For the text-containing cell, return its midpoint in [x, y] coordinate format. 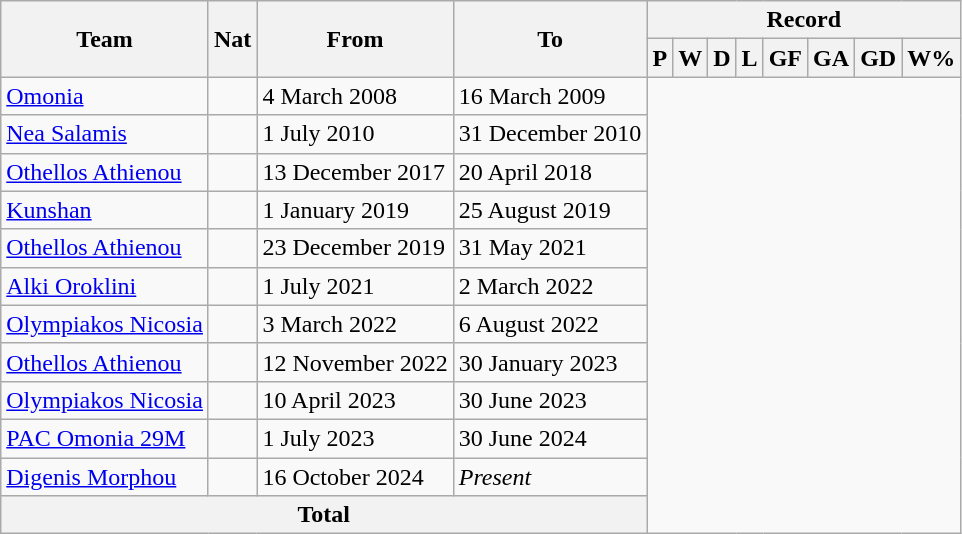
Team [105, 39]
L [750, 58]
1 July 2021 [355, 286]
W [690, 58]
1 July 2010 [355, 134]
16 October 2024 [355, 477]
Record [804, 20]
To [550, 39]
1 January 2019 [355, 210]
10 April 2023 [355, 400]
4 March 2008 [355, 96]
W% [932, 58]
20 April 2018 [550, 172]
Omonia [105, 96]
Nea Salamis [105, 134]
Digenis Morphou [105, 477]
2 March 2022 [550, 286]
D [722, 58]
25 August 2019 [550, 210]
30 June 2024 [550, 438]
1 July 2023 [355, 438]
3 March 2022 [355, 324]
13 December 2017 [355, 172]
Kunshan [105, 210]
GF [785, 58]
30 January 2023 [550, 362]
GD [878, 58]
16 March 2009 [550, 96]
31 December 2010 [550, 134]
12 November 2022 [355, 362]
Alki Oroklini [105, 286]
GA [832, 58]
31 May 2021 [550, 248]
Present [550, 477]
6 August 2022 [550, 324]
Nat [232, 39]
Total [324, 515]
From [355, 39]
23 December 2019 [355, 248]
P [660, 58]
30 June 2023 [550, 400]
PAC Omonia 29M [105, 438]
